Pinpoint the cell where the given text exists, returning its (x, y) midpoint coordinate. 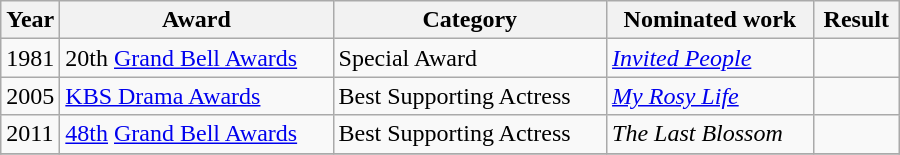
My Rosy Life (710, 96)
Nominated work (710, 20)
48th Grand Bell Awards (196, 134)
1981 (30, 58)
Invited People (710, 58)
2011 (30, 134)
The Last Blossom (710, 134)
2005 (30, 96)
Result (856, 20)
Award (196, 20)
Category (470, 20)
20th Grand Bell Awards (196, 58)
Special Award (470, 58)
Year (30, 20)
KBS Drama Awards (196, 96)
